Pinpoint the cell where the given text exists, returning its (x, y) midpoint coordinate. 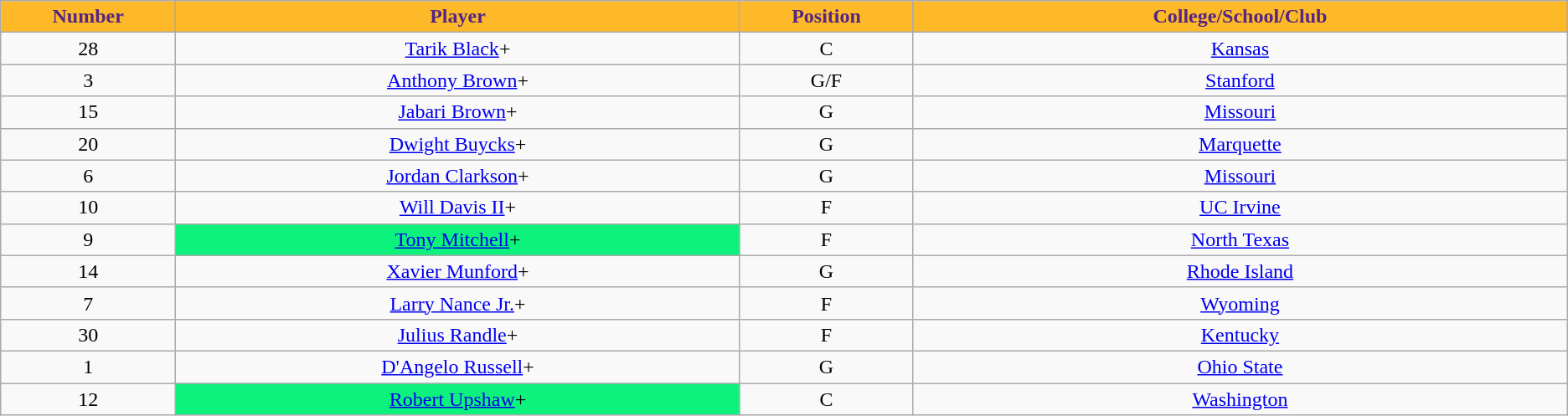
1 (89, 367)
Julius Randle+ (458, 335)
28 (89, 49)
Tarik Black+ (458, 49)
Dwight Buycks+ (458, 144)
G/F (826, 80)
Jordan Clarkson+ (458, 176)
14 (89, 271)
Washington (1240, 399)
6 (89, 176)
Anthony Brown+ (458, 80)
D'Angelo Russell+ (458, 367)
Rhode Island (1240, 271)
Player (458, 17)
Xavier Munford+ (458, 271)
Ohio State (1240, 367)
Jabari Brown+ (458, 112)
30 (89, 335)
Tony Mitchell+ (458, 239)
Kentucky (1240, 335)
Robert Upshaw+ (458, 399)
9 (89, 239)
10 (89, 208)
Will Davis II+ (458, 208)
Larry Nance Jr.+ (458, 303)
Position (826, 17)
20 (89, 144)
UC Irvine (1240, 208)
15 (89, 112)
Kansas (1240, 49)
Number (89, 17)
North Texas (1240, 239)
Marquette (1240, 144)
Stanford (1240, 80)
12 (89, 399)
3 (89, 80)
7 (89, 303)
Wyoming (1240, 303)
College/School/Club (1240, 17)
